From the cell containing the given text, extract its center point as (X, Y) coordinate. 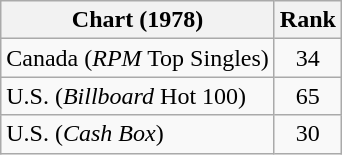
65 (308, 96)
34 (308, 58)
30 (308, 134)
Chart (1978) (138, 20)
U.S. (Cash Box) (138, 134)
Canada (RPM Top Singles) (138, 58)
U.S. (Billboard Hot 100) (138, 96)
Rank (308, 20)
